Output the [X, Y] coordinate of the center of the cell containing the given text.  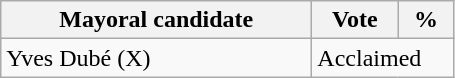
Mayoral candidate [156, 20]
Acclaimed [383, 58]
Vote [355, 20]
Yves Dubé (X) [156, 58]
% [426, 20]
